Capture the cell that displays the provided text and extract its [X, Y] central coordinate. 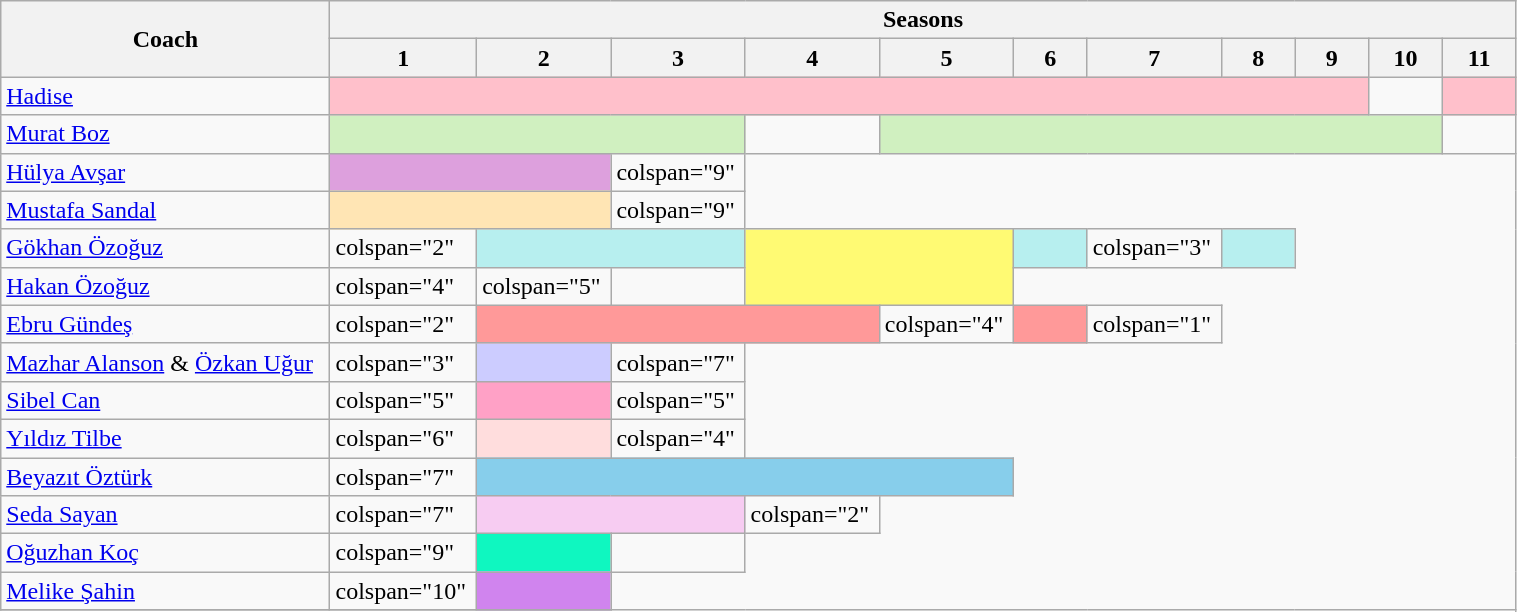
Gökhan Özoğuz [166, 248]
colspan="1" [1154, 324]
10 [1406, 58]
8 [1258, 58]
5 [946, 58]
9 [1332, 58]
Seasons [923, 20]
Mustafa Sandal [166, 210]
Hülya Avşar [166, 172]
colspan="6" [404, 438]
1 [404, 58]
Beyazıt Öztürk [166, 477]
Hadise [166, 96]
Mazhar Alanson & Özkan Uğur [166, 362]
3 [678, 58]
4 [812, 58]
Oğuzhan Koç [166, 553]
7 [1154, 58]
colspan="10" [404, 591]
Ebru Gündeş [166, 324]
Seda Sayan [166, 515]
6 [1051, 58]
Yıldız Tilbe [166, 438]
Melike Şahin [166, 591]
Hakan Özoğuz [166, 286]
11 [1479, 58]
Coach [166, 39]
Sibel Can [166, 400]
Murat Boz [166, 134]
2 [544, 58]
